Scan for the cell matching the given text and deliver its (x, y) coordinate at center. 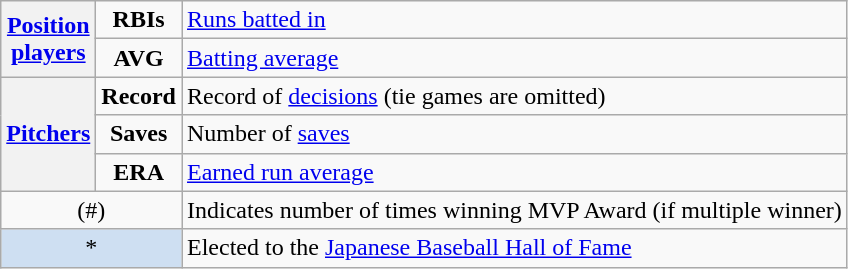
Elected to the Japanese Baseball Hall of Fame (515, 248)
* (92, 248)
ERA (139, 172)
Batting average (515, 58)
Pitchers (48, 134)
Record (139, 96)
Record of decisions (tie games are omitted) (515, 96)
(#) (92, 210)
AVG (139, 58)
RBIs (139, 20)
Number of saves (515, 134)
Indicates number of times winning MVP Award (if multiple winner) (515, 210)
Positionplayers (48, 39)
Saves (139, 134)
Earned run average (515, 172)
Runs batted in (515, 20)
